Extract the [X, Y] coordinate from the center of the cell holding the provided text.  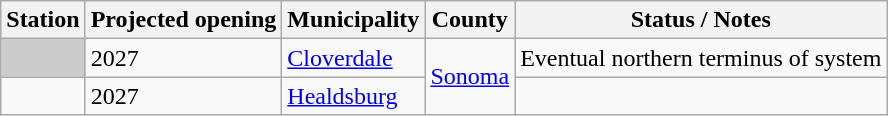
Cloverdale [354, 58]
Projected opening [184, 20]
Eventual northern terminus of system [701, 58]
Municipality [354, 20]
Station [43, 20]
Status / Notes [701, 20]
County [470, 20]
Sonoma [470, 77]
Healdsburg [354, 96]
